Search for the cell housing the specified text and yield its [x, y] center coordinate. 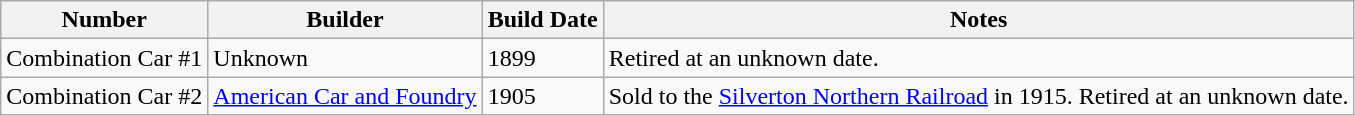
Combination Car #2 [104, 96]
Number [104, 20]
American Car and Foundry [345, 96]
Notes [978, 20]
Builder [345, 20]
Retired at an unknown date. [978, 58]
Unknown [345, 58]
Combination Car #1 [104, 58]
Build Date [542, 20]
Sold to the Silverton Northern Railroad in 1915. Retired at an unknown date. [978, 96]
1899 [542, 58]
1905 [542, 96]
